Extract the (x, y) coordinate from the center of the cell holding the provided text.  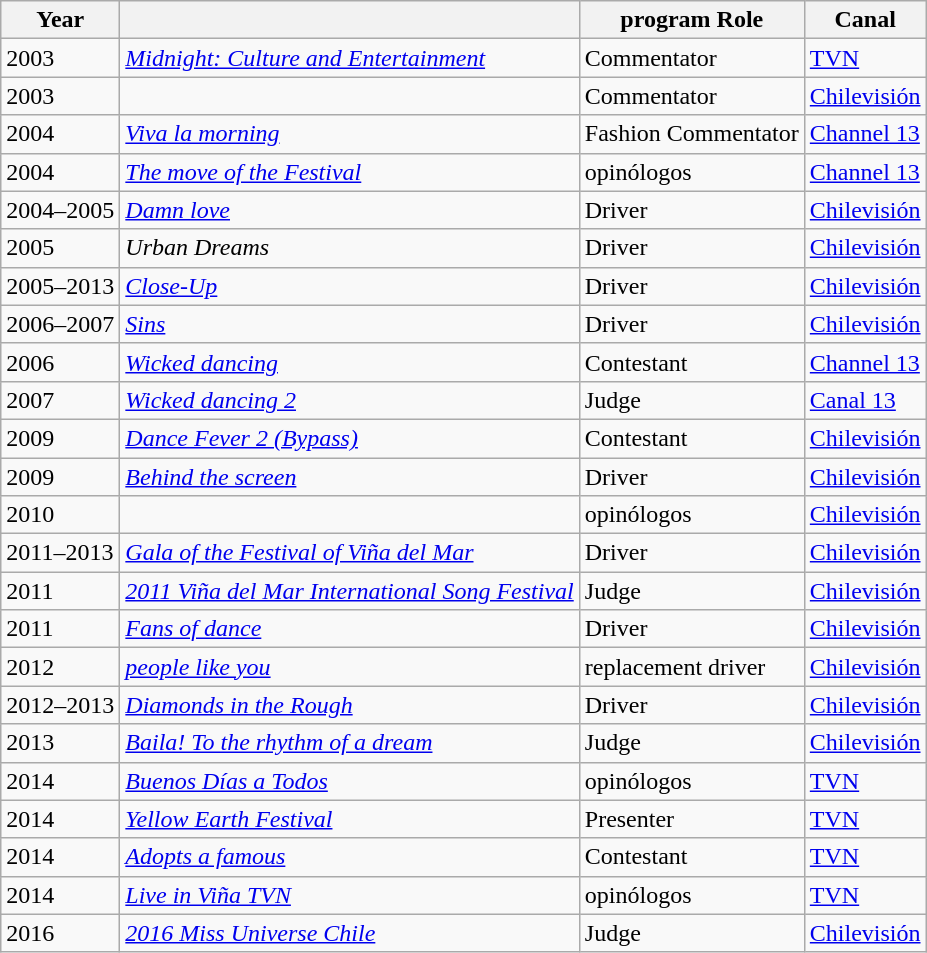
2011–2013 (60, 553)
Fans of dance (350, 629)
Yellow Earth Festival (350, 819)
2006 (60, 362)
2016 (60, 933)
replacement driver (692, 667)
2004–2005 (60, 210)
Close-Up (350, 286)
Year (60, 20)
2010 (60, 515)
Live in Viña TVN (350, 895)
2005 (60, 248)
Midnight: Culture and Entertainment (350, 58)
Canal (865, 20)
Gala of the Festival of Viña del Mar (350, 553)
Presenter (692, 819)
Damn love (350, 210)
Wicked dancing (350, 362)
2012 (60, 667)
Baila! To the rhythm of a dream (350, 743)
Wicked dancing 2 (350, 400)
2005–2013 (60, 286)
Fashion Commentator (692, 134)
2007 (60, 400)
Urban Dreams (350, 248)
2016 Miss Universe Chile (350, 933)
Adopts a famous (350, 857)
Sins (350, 324)
people like you (350, 667)
Diamonds in the Rough (350, 705)
Canal 13 (865, 400)
2012–2013 (60, 705)
Behind the screen (350, 477)
Dance Fever 2 (Bypass) (350, 438)
program Role (692, 20)
2006–2007 (60, 324)
2011 Viña del Mar International Song Festival (350, 591)
Viva la morning (350, 134)
Buenos Días a Todos (350, 781)
2013 (60, 743)
The move of the Festival (350, 172)
